Provide the (X, Y) coordinate of the cell's center where the given text is located.  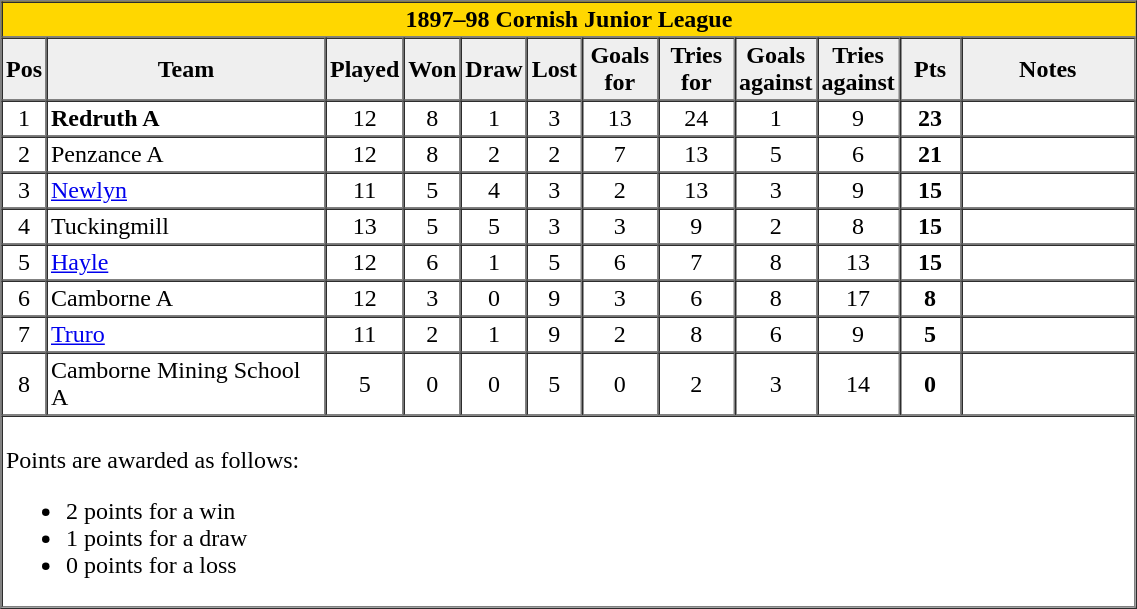
Truro (186, 334)
Goals against (776, 70)
Draw (494, 70)
Camborne Mining School A (186, 384)
Newlyn (186, 190)
Tries against (858, 70)
23 (930, 118)
Won (432, 70)
Played (365, 70)
Pts (930, 70)
Points are awarded as follows:2 points for a win1 points for a draw0 points for a loss (568, 512)
Lost (554, 70)
Notes (1048, 70)
24 (696, 118)
Tuckingmill (186, 226)
Redruth A (186, 118)
Team (186, 70)
Hayle (186, 262)
Camborne A (186, 298)
Goals for (620, 70)
Tries for (696, 70)
17 (858, 298)
Penzance A (186, 154)
Pos (24, 70)
1897–98 Cornish Junior League (568, 20)
21 (930, 154)
14 (858, 384)
